Pinpoint the cell where the given text exists, returning its (X, Y) midpoint coordinate. 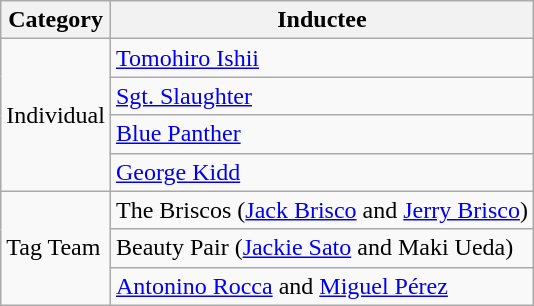
Beauty Pair (Jackie Sato and Maki Ueda) (322, 248)
Blue Panther (322, 134)
Inductee (322, 20)
Tag Team (56, 248)
Antonino Rocca and Miguel Pérez (322, 286)
Tomohiro Ishii (322, 58)
The Briscos (Jack Brisco and Jerry Brisco) (322, 210)
Category (56, 20)
George Kidd (322, 172)
Individual (56, 115)
Sgt. Slaughter (322, 96)
